Search for the cell housing the specified text and yield its [x, y] center coordinate. 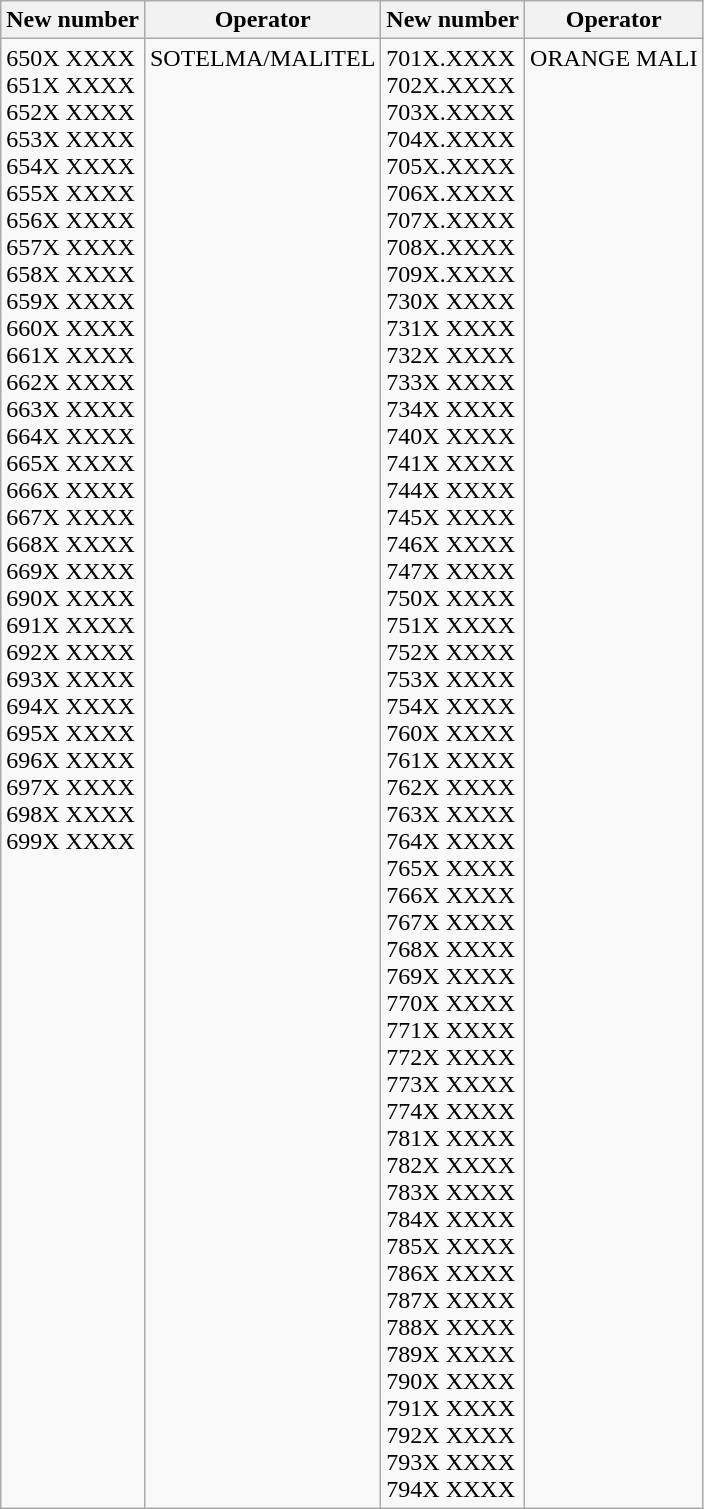
ORANGE MALI [614, 774]
SOTELMA/MALITEL [262, 774]
